Output the (x, y) coordinate of the center of the cell containing the given text.  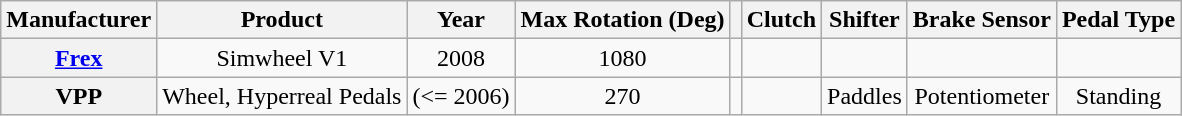
Year (461, 20)
1080 (622, 58)
Wheel, Hyperreal Pedals (282, 96)
Clutch (781, 20)
Pedal Type (1118, 20)
Manufacturer (79, 20)
Standing (1118, 96)
270 (622, 96)
VPP (79, 96)
2008 (461, 58)
Potentiometer (982, 96)
Frex (79, 58)
Brake Sensor (982, 20)
Shifter (865, 20)
Simwheel V1 (282, 58)
(<= 2006) (461, 96)
Paddles (865, 96)
Max Rotation (Deg) (622, 20)
Product (282, 20)
